For the text-containing cell, return its midpoint in [X, Y] coordinate format. 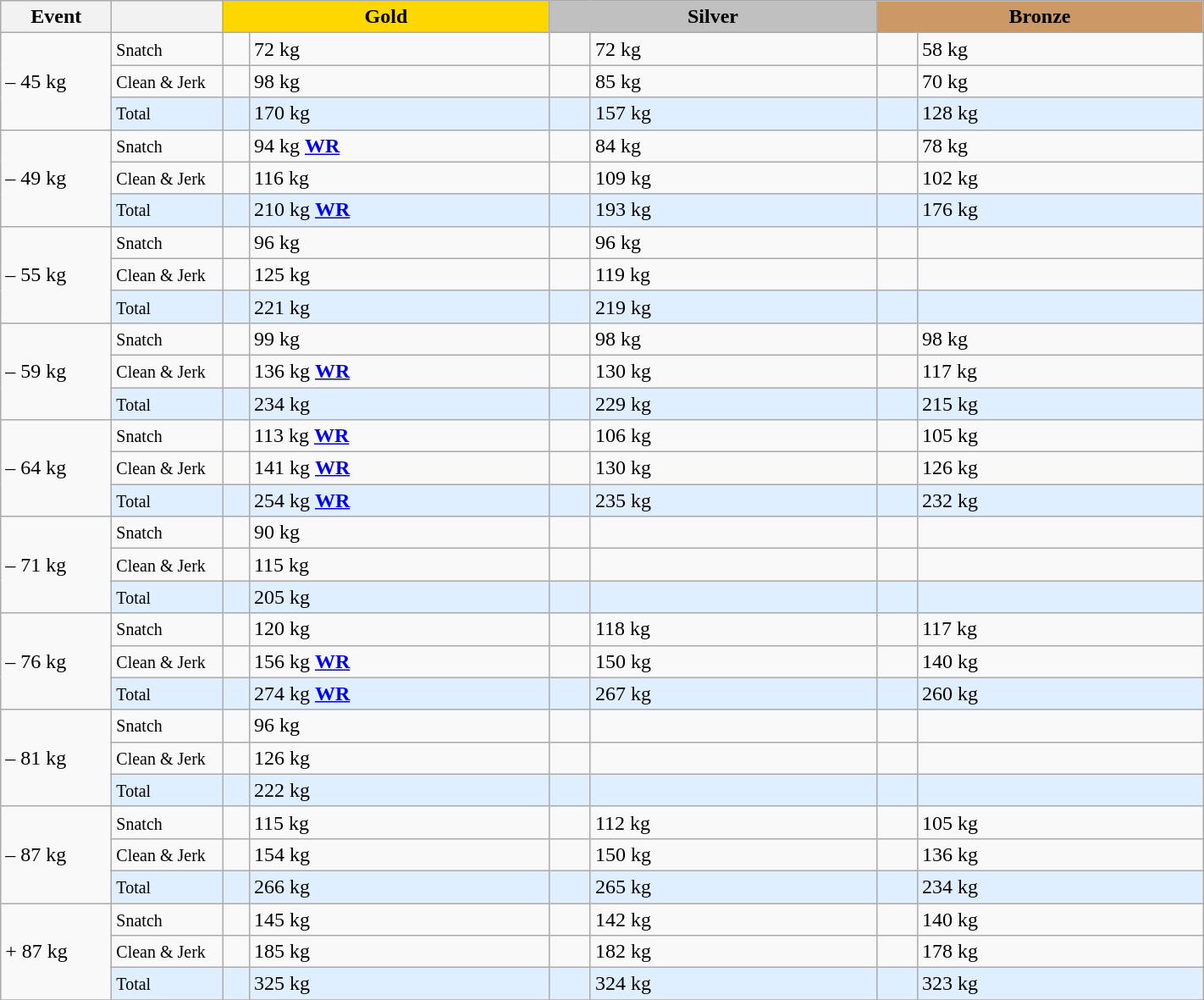
193 kg [733, 210]
– 87 kg [56, 854]
154 kg [400, 854]
112 kg [733, 822]
324 kg [733, 984]
118 kg [733, 629]
84 kg [733, 146]
58 kg [1060, 49]
170 kg [400, 113]
106 kg [733, 436]
210 kg WR [400, 210]
157 kg [733, 113]
94 kg WR [400, 146]
Bronze [1040, 17]
– 55 kg [56, 274]
128 kg [1060, 113]
205 kg [400, 597]
– 64 kg [56, 468]
119 kg [733, 274]
142 kg [733, 919]
145 kg [400, 919]
254 kg WR [400, 500]
Gold [386, 17]
109 kg [733, 178]
176 kg [1060, 210]
102 kg [1060, 178]
78 kg [1060, 146]
221 kg [400, 307]
– 49 kg [56, 178]
113 kg WR [400, 436]
267 kg [733, 693]
178 kg [1060, 952]
125 kg [400, 274]
229 kg [733, 404]
274 kg WR [400, 693]
325 kg [400, 984]
260 kg [1060, 693]
Event [56, 17]
185 kg [400, 952]
266 kg [400, 887]
– 71 kg [56, 565]
85 kg [733, 81]
136 kg [1060, 854]
+ 87 kg [56, 951]
222 kg [400, 790]
– 59 kg [56, 371]
232 kg [1060, 500]
136 kg WR [400, 371]
90 kg [400, 533]
219 kg [733, 307]
70 kg [1060, 81]
265 kg [733, 887]
116 kg [400, 178]
– 45 kg [56, 81]
323 kg [1060, 984]
141 kg WR [400, 468]
– 81 kg [56, 758]
– 76 kg [56, 661]
235 kg [733, 500]
215 kg [1060, 404]
Silver [713, 17]
120 kg [400, 629]
156 kg WR [400, 661]
182 kg [733, 952]
99 kg [400, 339]
